Locate the cell with the specified text and output its [x, y] center coordinate. 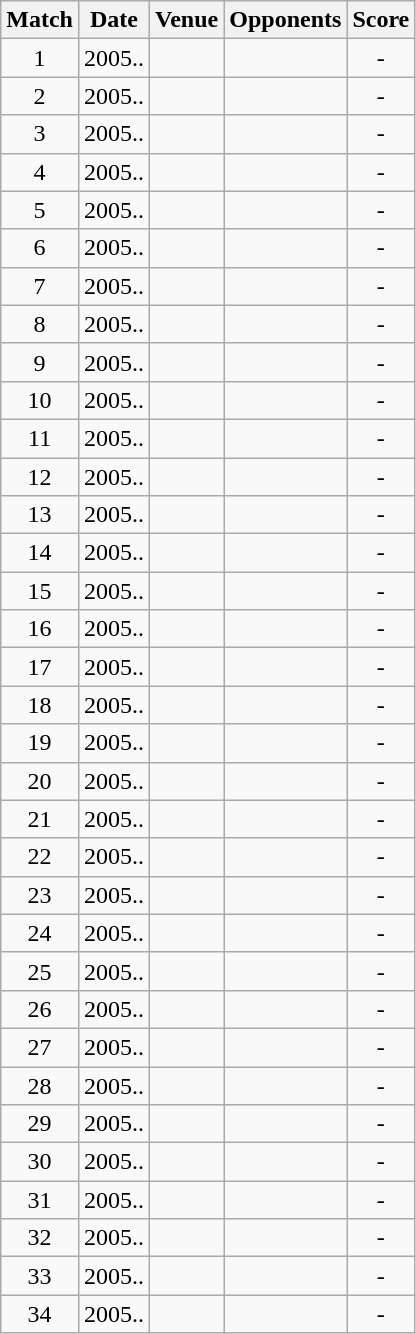
15 [40, 591]
17 [40, 667]
7 [40, 286]
31 [40, 1200]
3 [40, 134]
27 [40, 1047]
8 [40, 324]
24 [40, 933]
32 [40, 1238]
Venue [187, 20]
18 [40, 705]
5 [40, 210]
9 [40, 362]
16 [40, 629]
29 [40, 1124]
33 [40, 1276]
4 [40, 172]
2 [40, 96]
28 [40, 1085]
34 [40, 1314]
Match [40, 20]
26 [40, 1009]
10 [40, 400]
13 [40, 515]
30 [40, 1162]
Score [381, 20]
23 [40, 895]
Date [114, 20]
20 [40, 781]
22 [40, 857]
12 [40, 477]
25 [40, 971]
11 [40, 438]
14 [40, 553]
6 [40, 248]
1 [40, 58]
19 [40, 743]
Opponents [286, 20]
21 [40, 819]
